Extract the (x, y) coordinate from the center of the cell holding the provided text.  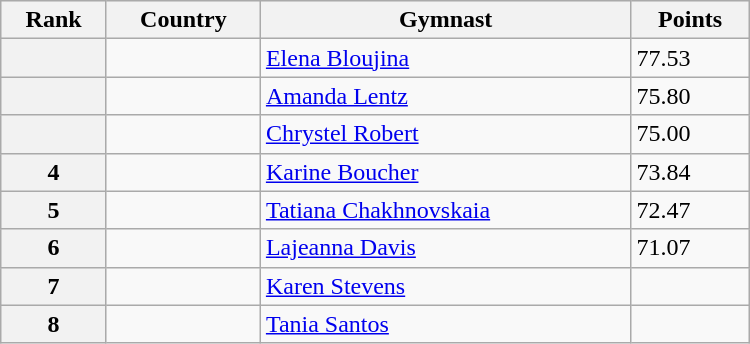
Karen Stevens (446, 286)
Gymnast (446, 20)
Chrystel Robert (446, 134)
71.07 (690, 248)
Tania Santos (446, 324)
77.53 (690, 58)
Lajeanna Davis (446, 248)
73.84 (690, 172)
75.80 (690, 96)
72.47 (690, 210)
8 (54, 324)
Tatiana Chakhnovskaia (446, 210)
Amanda Lentz (446, 96)
Rank (54, 20)
75.00 (690, 134)
7 (54, 286)
6 (54, 248)
Country (183, 20)
Points (690, 20)
5 (54, 210)
Elena Bloujina (446, 58)
4 (54, 172)
Karine Boucher (446, 172)
